For the text-containing cell, return its midpoint in [X, Y] coordinate format. 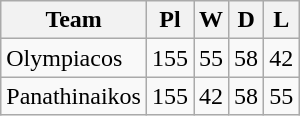
Team [74, 20]
D [246, 20]
L [282, 20]
Panathinaikos [74, 96]
Pl [170, 20]
Olympiacos [74, 58]
W [212, 20]
